Output the (X, Y) coordinate of the center of the cell containing the given text.  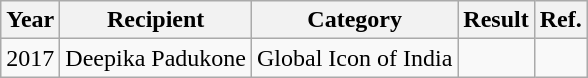
Result (496, 20)
Global Icon of India (354, 58)
Category (354, 20)
Recipient (156, 20)
Ref. (560, 20)
2017 (30, 58)
Deepika Padukone (156, 58)
Year (30, 20)
